Detect which cell encompasses the target text, then output its (X, Y) center coordinate. 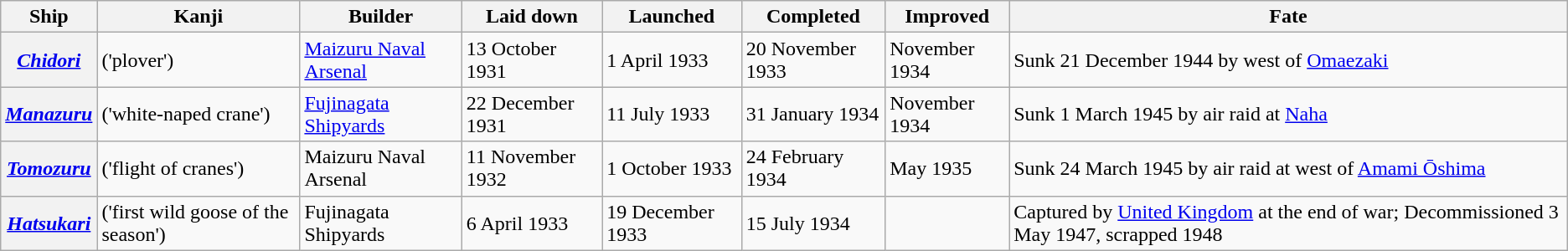
22 December 1931 (531, 114)
6 April 1933 (531, 223)
Improved (947, 17)
31 January 1934 (813, 114)
Sunk 21 December 1944 by west of Omaezaki (1288, 60)
Kanji (199, 17)
Completed (813, 17)
Builder (380, 17)
May 1935 (947, 169)
13 October 1931 (531, 60)
Manazuru (49, 114)
1 April 1933 (672, 60)
1 October 1933 (672, 169)
('white-naped crane') (199, 114)
('plover') (199, 60)
Tomozuru (49, 169)
20 November 1933 (813, 60)
('first wild goose of the season') (199, 223)
11 July 1933 (672, 114)
11 November 1932 (531, 169)
Launched (672, 17)
Fate (1288, 17)
Sunk 24 March 1945 by air raid at west of Amami Ōshima (1288, 169)
Ship (49, 17)
('flight of cranes') (199, 169)
Captured by United Kingdom at the end of war; Decommissioned 3 May 1947, scrapped 1948 (1288, 223)
15 July 1934 (813, 223)
Laid down (531, 17)
Sunk 1 March 1945 by air raid at Naha (1288, 114)
Hatsukari (49, 223)
24 February 1934 (813, 169)
19 December 1933 (672, 223)
Chidori (49, 60)
